Search for the cell housing the specified text and yield its [x, y] center coordinate. 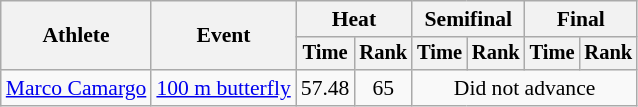
Semifinal [468, 19]
Event [223, 36]
Heat [354, 19]
Did not advance [524, 88]
Final [581, 19]
65 [383, 88]
Athlete [76, 36]
57.48 [326, 88]
100 m butterfly [223, 88]
Marco Camargo [76, 88]
